From the cell containing the given text, extract its center point as (x, y) coordinate. 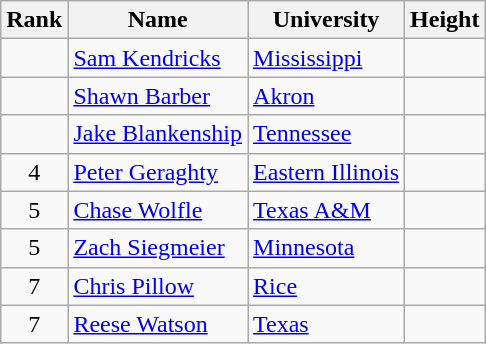
4 (34, 172)
Eastern Illinois (326, 172)
Mississippi (326, 58)
Name (158, 20)
Jake Blankenship (158, 134)
Zach Siegmeier (158, 248)
Reese Watson (158, 324)
Height (445, 20)
Chase Wolfle (158, 210)
Akron (326, 96)
Minnesota (326, 248)
University (326, 20)
Sam Kendricks (158, 58)
Texas A&M (326, 210)
Chris Pillow (158, 286)
Rank (34, 20)
Shawn Barber (158, 96)
Peter Geraghty (158, 172)
Rice (326, 286)
Tennessee (326, 134)
Texas (326, 324)
